Capture the cell that displays the provided text and extract its [x, y] central coordinate. 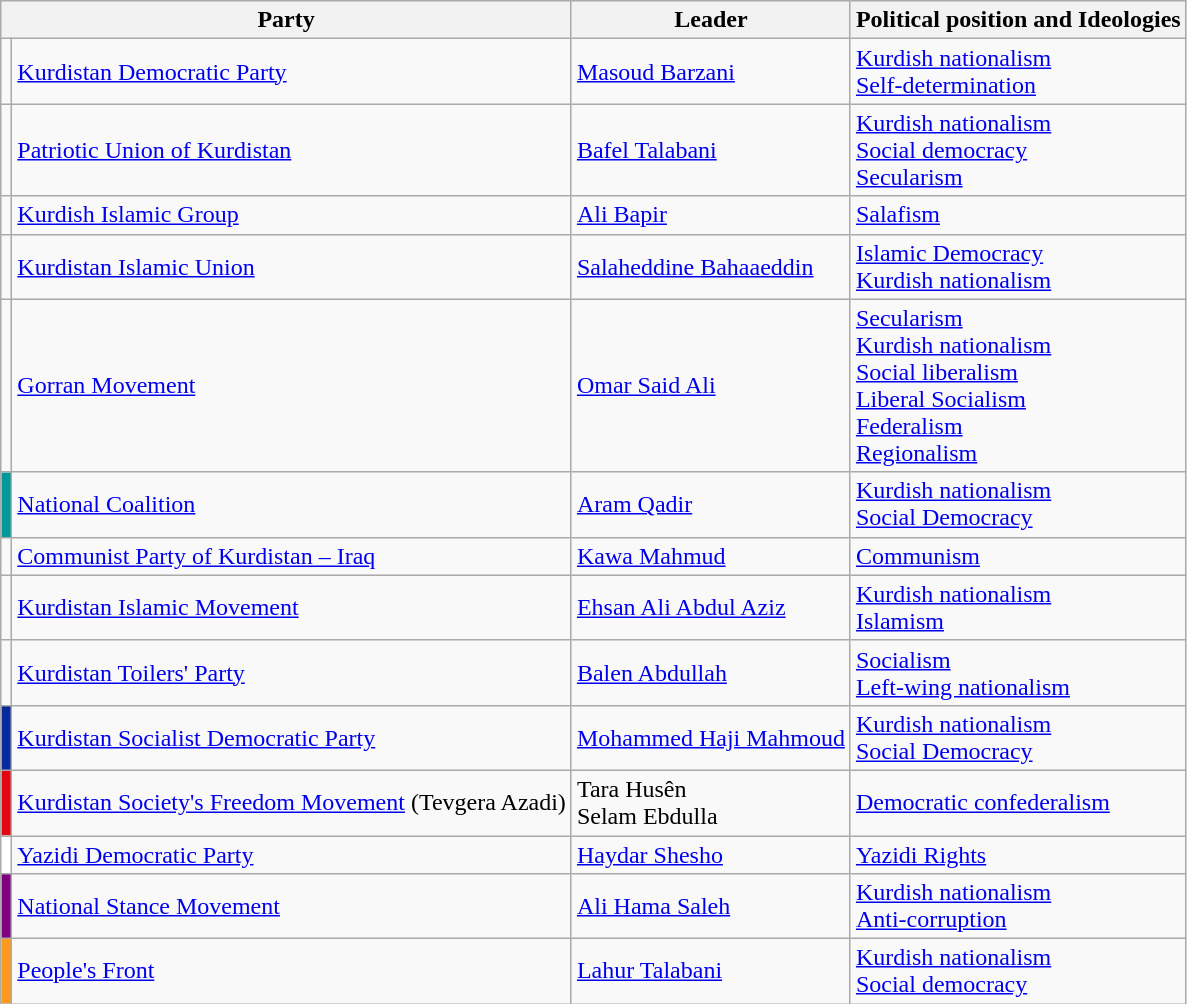
Kurdistan Islamic Union [292, 266]
SecularismKurdish nationalismSocial liberalismLiberal SocialismFederalismRegionalism [1018, 386]
Mohammed Haji Mahmoud [710, 738]
Communism [1018, 556]
People's Front [292, 972]
Salaheddine Bahaaeddin [710, 266]
Islamic DemocracyKurdish nationalism [1018, 266]
Ehsan Ali Abdul Aziz [710, 608]
SocialismLeft-wing nationalism [1018, 672]
Omar Said Ali [710, 386]
Kurdistan Islamic Movement [292, 608]
Kawa Mahmud [710, 556]
Political position and Ideologies [1018, 20]
Kurdish Islamic Group [292, 215]
Balen Abdullah [710, 672]
Patriotic Union of Kurdistan [292, 150]
Lahur Talabani [710, 972]
Party [286, 20]
Haydar Shesho [710, 855]
Kurdish nationalismAnti-corruption [1018, 906]
Kurdistan Toilers' Party [292, 672]
Salafism [1018, 215]
Kurdish nationalismSocial democracySecularism [1018, 150]
Tara HusênSelam Ebdulla [710, 802]
National Coalition [292, 504]
National Stance Movement [292, 906]
Kurdistan Democratic Party [292, 72]
Ali Bapir [710, 215]
Kurdish nationalismSelf-determination [1018, 72]
Kurdistan Socialist Democratic Party [292, 738]
Communist Party of Kurdistan – Iraq [292, 556]
Bafel Talabani [710, 150]
Democratic confederalism [1018, 802]
Kurdish nationalismSocial democracy [1018, 972]
Masoud Barzani [710, 72]
Ali Hama Saleh [710, 906]
Kurdish nationalismIslamism [1018, 608]
Yazidi Democratic Party [292, 855]
Yazidi Rights [1018, 855]
Gorran Movement [292, 386]
Aram Qadir [710, 504]
Kurdistan Society's Freedom Movement (Tevgera Azadi) [292, 802]
Leader [710, 20]
